Find where the given text appears and provide that cell's center as (x, y) coordinate. 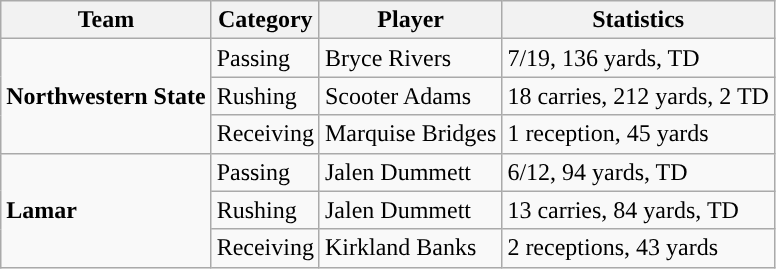
1 reception, 45 yards (638, 134)
2 receptions, 43 yards (638, 248)
Kirkland Banks (410, 248)
18 carries, 212 yards, 2 TD (638, 96)
Scooter Adams (410, 96)
Bryce Rivers (410, 58)
Player (410, 20)
Lamar (106, 210)
7/19, 136 yards, TD (638, 58)
Statistics (638, 20)
6/12, 94 yards, TD (638, 172)
Team (106, 20)
Category (265, 20)
Marquise Bridges (410, 134)
Northwestern State (106, 96)
13 carries, 84 yards, TD (638, 210)
